Pinpoint the cell where the given text exists, returning its (X, Y) midpoint coordinate. 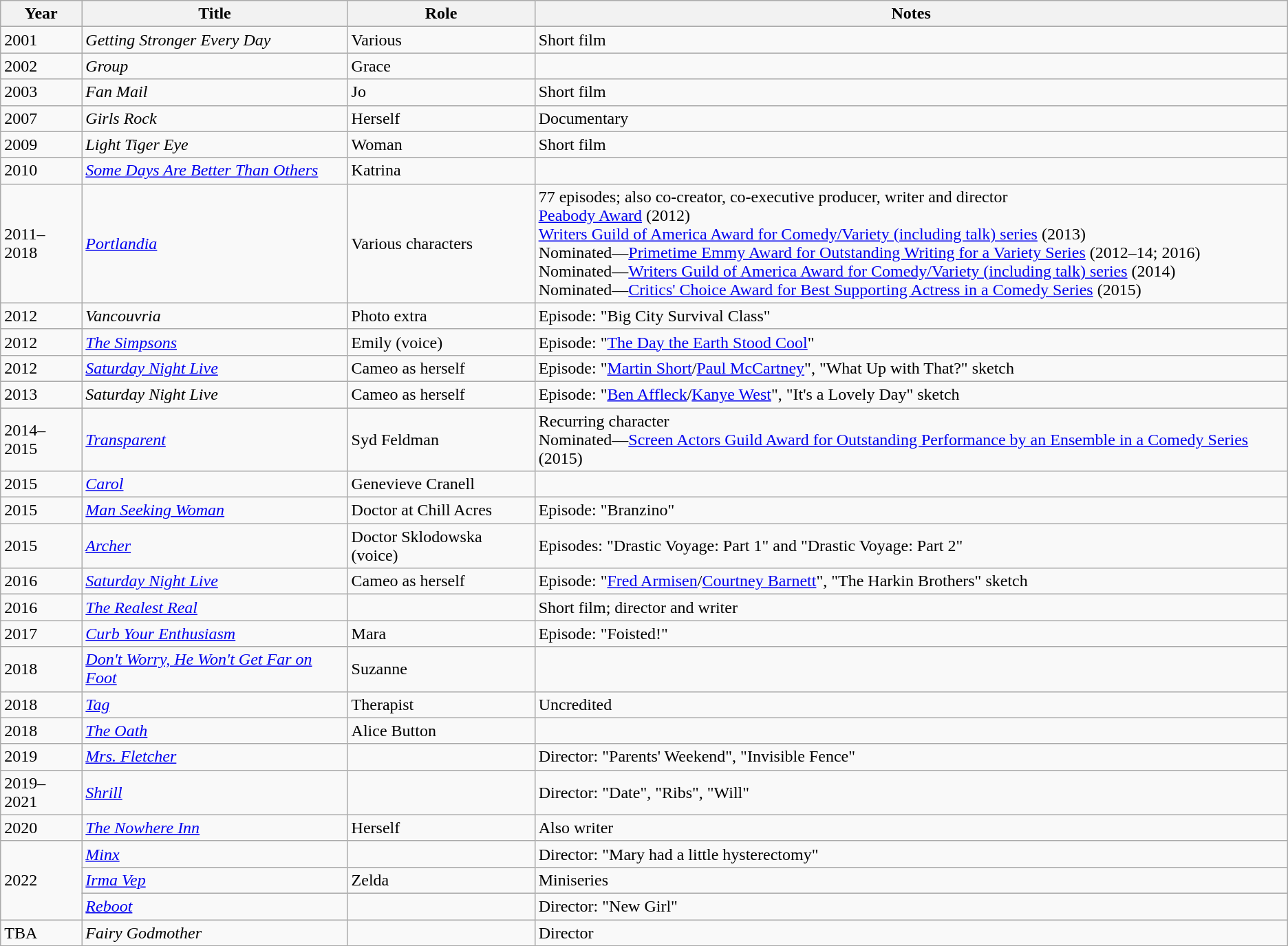
Vancouvria (215, 316)
Recurring characterNominated—Screen Actors Guild Award for Outstanding Performance by an Ensemble in a Comedy Series (2015) (911, 439)
Various (441, 40)
Suzanne (441, 669)
Director: "New Girl" (911, 906)
Light Tiger Eye (215, 144)
Documentary (911, 118)
Man Seeking Woman (215, 510)
Various characters (441, 244)
Irma Vep (215, 880)
Getting Stronger Every Day (215, 40)
Therapist (441, 705)
2007 (41, 118)
The Simpsons (215, 342)
Grace (441, 66)
Director (911, 932)
Alice Button (441, 731)
Doctor Sklodowska (voice) (441, 546)
Tag (215, 705)
Episode: "Fred Armisen/Courtney Barnett", "The Harkin Brothers" sketch (911, 581)
Archer (215, 546)
Woman (441, 144)
The Oath (215, 731)
2019 (41, 757)
Episode: "Ben Affleck/Kanye West", "It's a Lovely Day" sketch (911, 394)
Curb Your Enthusiasm (215, 634)
2013 (41, 394)
2017 (41, 634)
2003 (41, 92)
Emily (voice) (441, 342)
Reboot (215, 906)
Miniseries (911, 880)
Episode: "Branzino" (911, 510)
Don't Worry, He Won't Get Far on Foot (215, 669)
Episode: "Foisted!" (911, 634)
2009 (41, 144)
Notes (911, 14)
2011–2018 (41, 244)
Director: "Mary had a little hysterectomy" (911, 854)
Transparent (215, 439)
Director: "Parents' Weekend", "Invisible Fence" (911, 757)
Portlandia (215, 244)
TBA (41, 932)
Shrill (215, 793)
2014–2015 (41, 439)
Minx (215, 854)
Episodes: "Drastic Voyage: Part 1" and "Drastic Voyage: Part 2" (911, 546)
Also writer (911, 828)
Carol (215, 484)
Fairy Godmother (215, 932)
2002 (41, 66)
Katrina (441, 171)
2001 (41, 40)
Fan Mail (215, 92)
Jo (441, 92)
Mrs. Fletcher (215, 757)
Episode: "Big City Survival Class" (911, 316)
Doctor at Chill Acres (441, 510)
The Realest Real (215, 608)
Some Days Are Better Than Others (215, 171)
Group (215, 66)
Title (215, 14)
2020 (41, 828)
Photo extra (441, 316)
Role (441, 14)
Year (41, 14)
Mara (441, 634)
Director: "Date", "Ribs", "Will" (911, 793)
Short film; director and writer (911, 608)
2010 (41, 171)
The Nowhere Inn (215, 828)
Zelda (441, 880)
Genevieve Cranell (441, 484)
Uncredited (911, 705)
Syd Feldman (441, 439)
2022 (41, 880)
Episode: "Martin Short/Paul McCartney", "What Up with That?" sketch (911, 368)
Girls Rock (215, 118)
2019–2021 (41, 793)
Episode: "The Day the Earth Stood Cool" (911, 342)
